Pinpoint the cell where the given text exists, returning its (X, Y) midpoint coordinate. 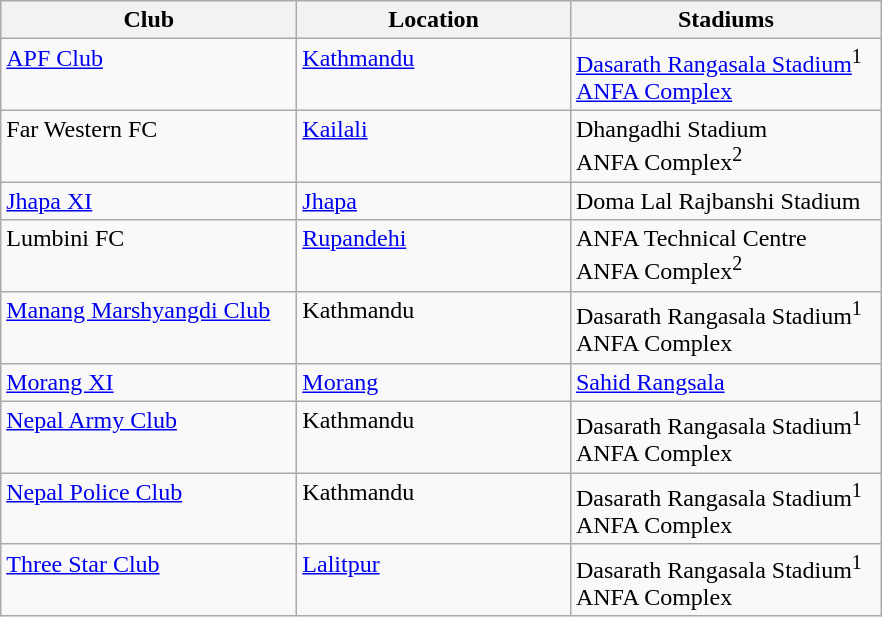
Doma Lal Rajbanshi Stadium (726, 201)
Sahid Rangsala (726, 382)
Manang Marshyangdi Club (149, 328)
Dhangadhi Stadium ANFA Complex2 (726, 146)
Jhapa (434, 201)
Three Star Club (149, 580)
Nepal Police Club (149, 509)
ANFA Technical Centre ANFA Complex2 (726, 256)
Morang (434, 382)
Rupandehi (434, 256)
Kailali (434, 146)
Club (149, 20)
Jhapa XI (149, 201)
APF Club (149, 75)
Stadiums (726, 20)
Lalitpur (434, 580)
Lumbini FC (149, 256)
Nepal Army Club (149, 437)
Morang XI (149, 382)
Location (434, 20)
Far Western FC (149, 146)
